Locate the cell with the specified text and output its (X, Y) center coordinate. 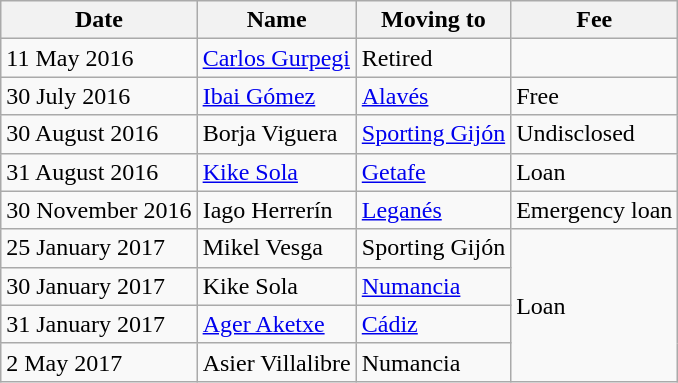
Mikel Vesga (276, 248)
Name (276, 20)
Iago Herrerín (276, 210)
Emergency loan (594, 210)
Retired (433, 58)
30 July 2016 (99, 96)
Free (594, 96)
Carlos Gurpegi (276, 58)
Borja Viguera (276, 134)
30 August 2016 (99, 134)
30 January 2017 (99, 286)
Alavés (433, 96)
Ibai Gómez (276, 96)
25 January 2017 (99, 248)
Moving to (433, 20)
Leganés (433, 210)
Asier Villalibre (276, 362)
2 May 2017 (99, 362)
Undisclosed (594, 134)
31 August 2016 (99, 172)
Date (99, 20)
Getafe (433, 172)
Ager Aketxe (276, 324)
31 January 2017 (99, 324)
30 November 2016 (99, 210)
Fee (594, 20)
11 May 2016 (99, 58)
Cádiz (433, 324)
